Detect which cell encompasses the target text, then output its [x, y] center coordinate. 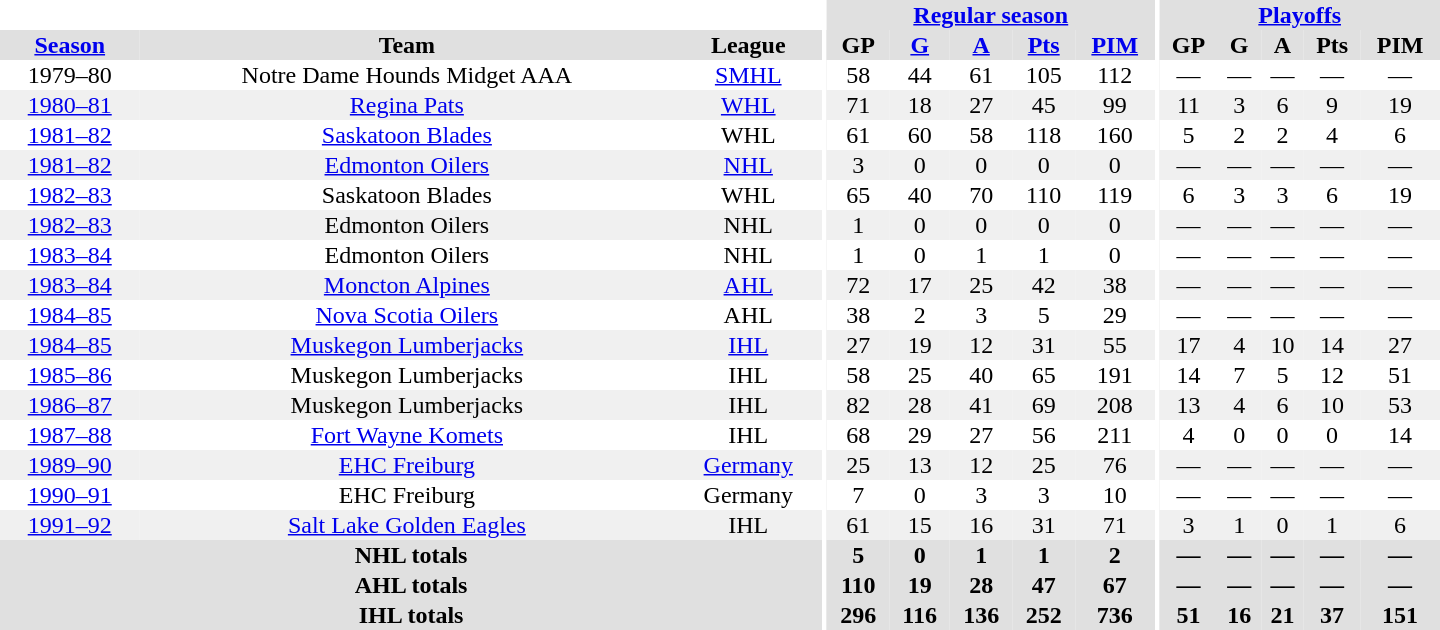
42 [1044, 285]
1987–88 [70, 435]
45 [1044, 105]
67 [1115, 585]
99 [1115, 105]
Team [406, 45]
69 [1044, 405]
105 [1044, 75]
116 [920, 615]
1979–80 [70, 75]
252 [1044, 615]
47 [1044, 585]
Playoffs [1300, 15]
Fort Wayne Komets [406, 435]
160 [1115, 135]
68 [858, 435]
11 [1188, 105]
60 [920, 135]
Notre Dame Hounds Midget AAA [406, 75]
76 [1115, 465]
112 [1115, 75]
56 [1044, 435]
18 [920, 105]
Regina Pats [406, 105]
NHL totals [411, 555]
55 [1115, 345]
1991–92 [70, 525]
70 [982, 195]
119 [1115, 195]
IHL totals [411, 615]
SMHL [748, 75]
9 [1332, 105]
208 [1115, 405]
191 [1115, 375]
21 [1282, 615]
Moncton Alpines [406, 285]
37 [1332, 615]
82 [858, 405]
151 [1400, 615]
1990–91 [70, 495]
53 [1400, 405]
Nova Scotia Oilers [406, 315]
1985–86 [70, 375]
Season [70, 45]
Regular season [991, 15]
118 [1044, 135]
296 [858, 615]
AHL totals [411, 585]
1989–90 [70, 465]
League [748, 45]
136 [982, 615]
1986–87 [70, 405]
211 [1115, 435]
736 [1115, 615]
41 [982, 405]
44 [920, 75]
1980–81 [70, 105]
15 [920, 525]
Salt Lake Golden Eagles [406, 525]
72 [858, 285]
